Scan for the cell matching the given text and deliver its [x, y] coordinate at center. 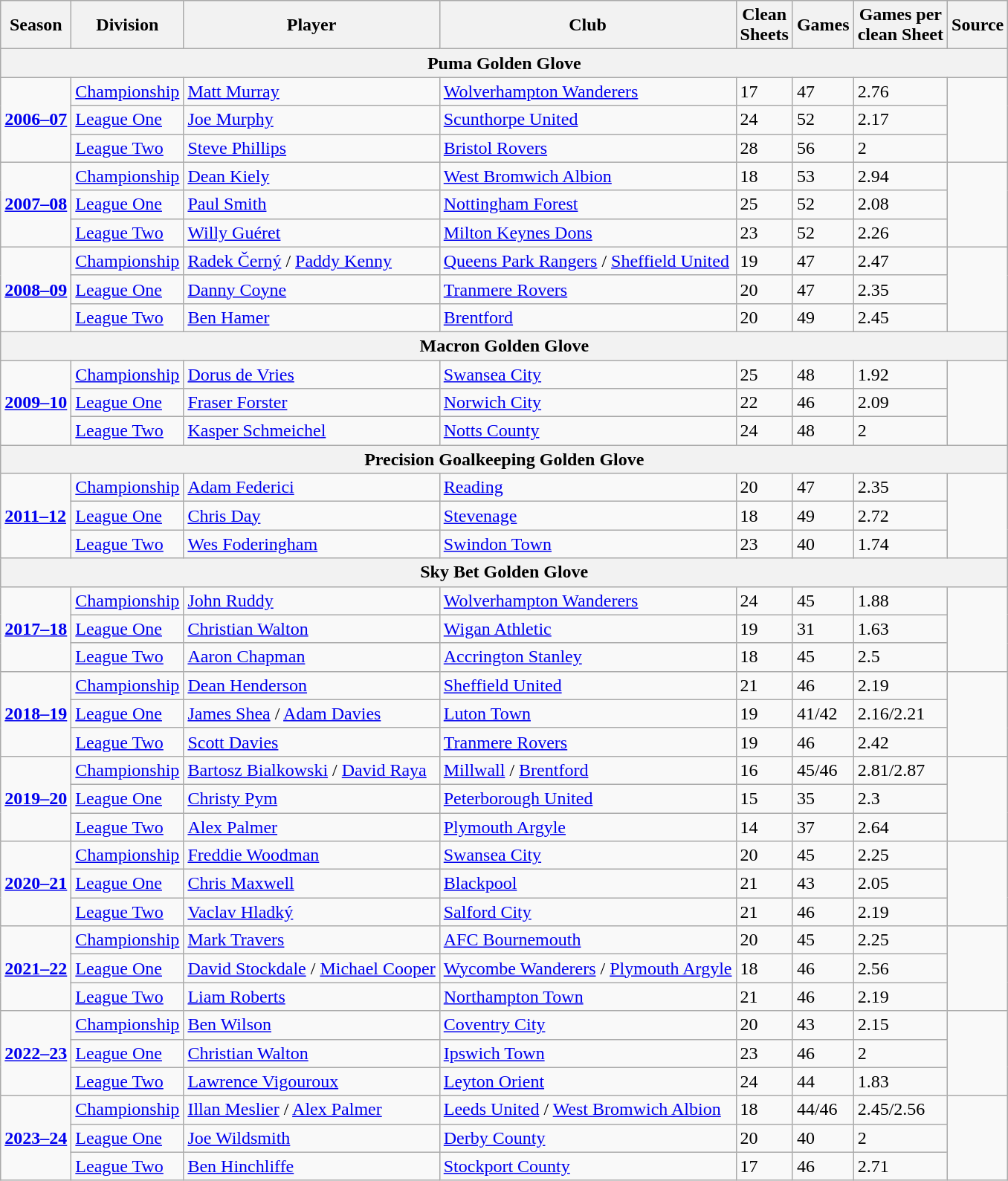
Wes Foderingham [311, 544]
Games perclean Sheet [900, 25]
Luton Town [587, 714]
Accrington Stanley [587, 657]
2.09 [900, 403]
Reading [587, 488]
Willy Guéret [311, 233]
2.45/2.56 [900, 1110]
Kasper Schmeichel [311, 431]
Derby County [587, 1138]
Swindon Town [587, 544]
AFC Bournemouth [587, 940]
Club [587, 25]
Source [978, 25]
Dorus de Vries [311, 374]
2.08 [900, 204]
Bartosz Bialkowski / David Raya [311, 770]
2.15 [900, 1025]
West Bromwich Albion [587, 176]
Vaclav Hladký [311, 912]
2022–23 [36, 1053]
Ben Hinchliffe [311, 1166]
16 [764, 770]
Brentford [587, 317]
Games [823, 25]
37 [823, 827]
2007–08 [36, 204]
2008–09 [36, 289]
53 [823, 176]
Chris Day [311, 516]
Christy Pym [311, 798]
Wigan Athletic [587, 629]
Sheffield United [587, 685]
1.88 [900, 601]
22 [764, 403]
Radek Černý / Paddy Kenny [311, 261]
Peterborough United [587, 798]
Liam Roberts [311, 997]
Joe Murphy [311, 120]
45/46 [823, 770]
44 [823, 1081]
2.17 [900, 120]
Ben Wilson [311, 1025]
Lawrence Vigouroux [311, 1081]
2.5 [900, 657]
2020–21 [36, 884]
2.3 [900, 798]
Bristol Rovers [587, 148]
Steve Phillips [311, 148]
John Ruddy [311, 601]
2018–19 [36, 714]
Sky Bet Golden Glove [504, 572]
Stockport County [587, 1166]
Stevenage [587, 516]
Coventry City [587, 1025]
Precision Goalkeeping Golden Glove [504, 459]
2.94 [900, 176]
2.64 [900, 827]
Player [311, 25]
1.74 [900, 544]
Northampton Town [587, 997]
1.92 [900, 374]
41/42 [823, 714]
1.83 [900, 1081]
Scunthorpe United [587, 120]
35 [823, 798]
44/46 [823, 1110]
Macron Golden Glove [504, 346]
Adam Federici [311, 488]
2.81/2.87 [900, 770]
2.26 [900, 233]
2023–24 [36, 1138]
14 [764, 827]
David Stockdale / Michael Cooper [311, 968]
Alex Palmer [311, 827]
Leeds United / West Bromwich Albion [587, 1110]
2021–22 [36, 968]
Blackpool [587, 884]
Illan Meslier / Alex Palmer [311, 1110]
56 [823, 148]
2.05 [900, 884]
2.76 [900, 91]
1.63 [900, 629]
Aaron Chapman [311, 657]
Scott Davies [311, 742]
Freddie Woodman [311, 855]
2017–18 [36, 629]
Wycombe Wanderers / Plymouth Argyle [587, 968]
Season [36, 25]
31 [823, 629]
Matt Murray [311, 91]
2009–10 [36, 402]
Ipswich Town [587, 1053]
2019–20 [36, 798]
15 [764, 798]
Danny Coyne [311, 289]
Leyton Orient [587, 1081]
Notts County [587, 431]
Mark Travers [311, 940]
Dean Kiely [311, 176]
Salford City [587, 912]
Dean Henderson [311, 685]
2.56 [900, 968]
Puma Golden Glove [504, 63]
Milton Keynes Dons [587, 233]
CleanSheets [764, 25]
2.71 [900, 1166]
Nottingham Forest [587, 204]
Joe Wildsmith [311, 1138]
Millwall / Brentford [587, 770]
2.16/2.21 [900, 714]
2.42 [900, 742]
2.45 [900, 317]
28 [764, 148]
2011–12 [36, 516]
Chris Maxwell [311, 884]
Plymouth Argyle [587, 827]
Ben Hamer [311, 317]
Queens Park Rangers / Sheffield United [587, 261]
Fraser Forster [311, 403]
Paul Smith [311, 204]
James Shea / Adam Davies [311, 714]
2006–07 [36, 120]
2.47 [900, 261]
2.72 [900, 516]
Division [128, 25]
Norwich City [587, 403]
